Provide the (x, y) coordinate of the cell's center where the given text is located.  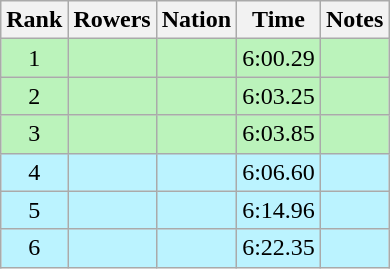
6 (34, 248)
6:03.85 (279, 134)
Rank (34, 20)
Time (279, 20)
Notes (354, 20)
6:22.35 (279, 248)
6:03.25 (279, 96)
6:06.60 (279, 172)
Nation (196, 20)
Rowers (112, 20)
6:00.29 (279, 58)
6:14.96 (279, 210)
2 (34, 96)
5 (34, 210)
3 (34, 134)
4 (34, 172)
1 (34, 58)
